Find where the given text appears and provide that cell's center as (x, y) coordinate. 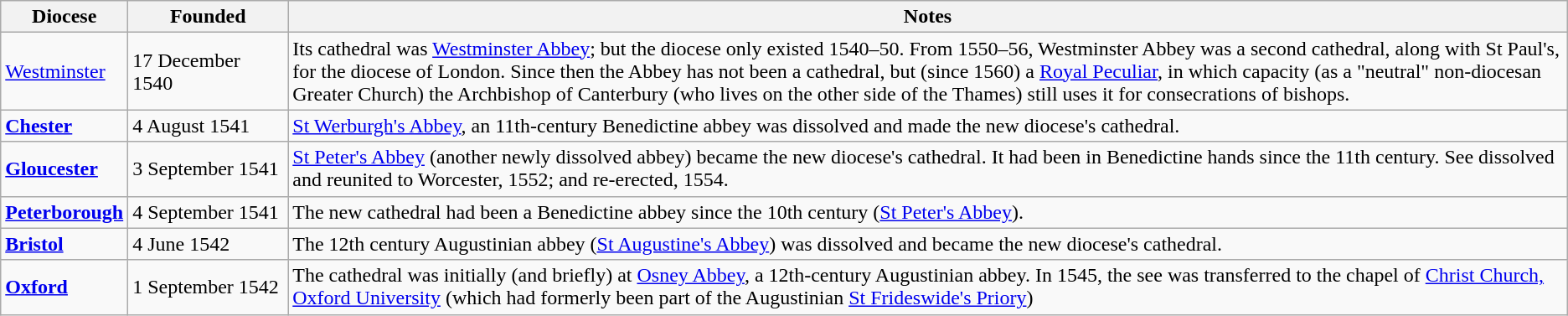
1 September 1542 (208, 287)
Westminster (64, 71)
4 August 1541 (208, 126)
Diocese (64, 17)
Chester (64, 126)
Founded (208, 17)
The 12th century Augustinian abbey (St Augustine's Abbey) was dissolved and became the new diocese's cathedral. (928, 244)
4 September 1541 (208, 212)
Bristol (64, 244)
Gloucester (64, 169)
Notes (928, 17)
3 September 1541 (208, 169)
4 June 1542 (208, 244)
Peterborough (64, 212)
17 December 1540 (208, 71)
Oxford (64, 287)
St Werburgh's Abbey, an 11th-century Benedictine abbey was dissolved and made the new diocese's cathedral. (928, 126)
The new cathedral had been a Benedictine abbey since the 10th century (St Peter's Abbey). (928, 212)
